Scan for the cell matching the given text and deliver its [x, y] coordinate at center. 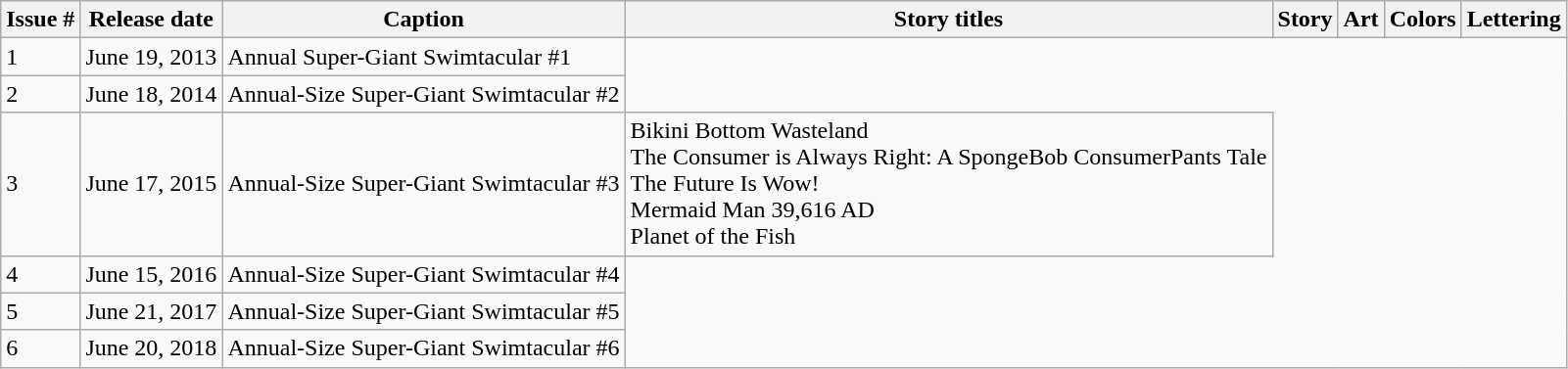
June 17, 2015 [151, 184]
3 [41, 184]
Annual-Size Super-Giant Swimtacular #3 [423, 184]
Bikini Bottom WastelandThe Consumer is Always Right: A SpongeBob ConsumerPants TaleThe Future Is Wow! Mermaid Man 39,616 ADPlanet of the Fish [948, 184]
Annual Super-Giant Swimtacular #1 [423, 57]
June 19, 2013 [151, 57]
June 21, 2017 [151, 311]
6 [41, 348]
Annual-Size Super-Giant Swimtacular #2 [423, 94]
2 [41, 94]
June 20, 2018 [151, 348]
Issue # [41, 20]
Annual-Size Super-Giant Swimtacular #5 [423, 311]
4 [41, 274]
Annual-Size Super-Giant Swimtacular #6 [423, 348]
Lettering [1514, 20]
Story [1305, 20]
Art [1361, 20]
June 15, 2016 [151, 274]
Release date [151, 20]
Story titles [948, 20]
5 [41, 311]
Colors [1422, 20]
Caption [423, 20]
1 [41, 57]
June 18, 2014 [151, 94]
Annual-Size Super-Giant Swimtacular #4 [423, 274]
